Output the [x, y] coordinate of the center of the cell containing the given text.  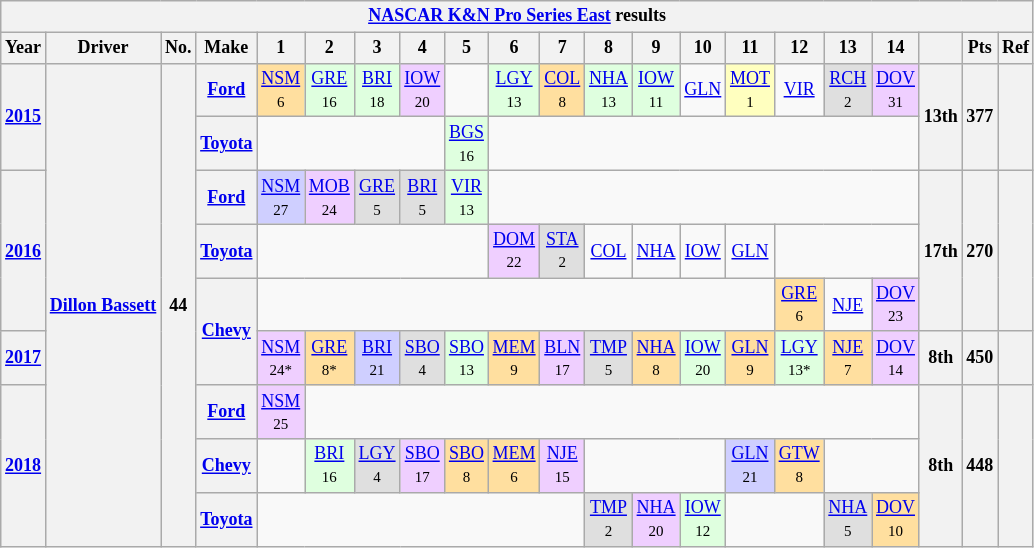
Make [226, 48]
4 [422, 48]
DOV23 [896, 305]
MEM6 [514, 466]
448 [980, 466]
No. [178, 48]
Driver [102, 48]
IOW11 [656, 90]
IOW [703, 251]
6 [514, 48]
MEM9 [514, 358]
GLN21 [750, 466]
SBO8 [467, 466]
8 [609, 48]
12 [799, 48]
VIR [799, 90]
3 [377, 48]
STA2 [562, 251]
BLN17 [562, 358]
2015 [24, 116]
BGS16 [467, 144]
NJE7 [848, 358]
11 [750, 48]
MOT1 [750, 90]
1 [281, 48]
9 [656, 48]
NHA20 [656, 519]
BRI16 [330, 466]
NHA13 [609, 90]
TMP2 [609, 519]
DOV31 [896, 90]
NJE15 [562, 466]
GRE16 [330, 90]
NASCAR K&N Pro Series East results [518, 16]
IOW12 [703, 519]
COL [609, 251]
Ref [1016, 48]
SBO13 [467, 358]
Pts [980, 48]
2018 [24, 466]
13th [940, 116]
LGY13 [514, 90]
270 [980, 250]
17th [940, 250]
Dillon Bassett [102, 304]
NJE [848, 305]
SBO17 [422, 466]
RCH2 [848, 90]
GRE5 [377, 197]
VIR13 [467, 197]
450 [980, 358]
NSM25 [281, 412]
BRI5 [422, 197]
377 [980, 116]
NSM24* [281, 358]
NSM27 [281, 197]
NHA [656, 251]
LGY4 [377, 466]
GLN9 [750, 358]
MOB24 [330, 197]
COL8 [562, 90]
DOV14 [896, 358]
NHA5 [848, 519]
2017 [24, 358]
LGY13* [799, 358]
44 [178, 304]
5 [467, 48]
7 [562, 48]
TMP5 [609, 358]
GRE6 [799, 305]
BRI18 [377, 90]
2016 [24, 250]
BRI21 [377, 358]
NHA8 [656, 358]
DOM22 [514, 251]
GTW8 [799, 466]
NSM6 [281, 90]
DOV10 [896, 519]
13 [848, 48]
14 [896, 48]
2 [330, 48]
10 [703, 48]
SBO4 [422, 358]
GRE8* [330, 358]
Year [24, 48]
